Identify which cell holds the provided text, then report its [X, Y] central coordinate. 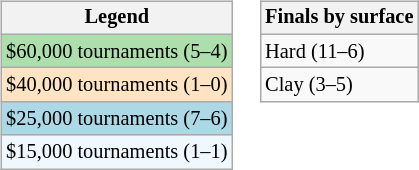
$60,000 tournaments (5–4) [116, 51]
Finals by surface [339, 18]
Legend [116, 18]
$25,000 tournaments (7–6) [116, 119]
Clay (3–5) [339, 85]
Hard (11–6) [339, 51]
$40,000 tournaments (1–0) [116, 85]
$15,000 tournaments (1–1) [116, 152]
